Provide the [x, y] coordinate of the cell's center where the given text is located.  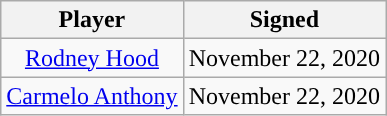
Signed [284, 20]
Carmelo Anthony [92, 96]
Player [92, 20]
Rodney Hood [92, 58]
